Identify which cell holds the provided text, then report its (X, Y) central coordinate. 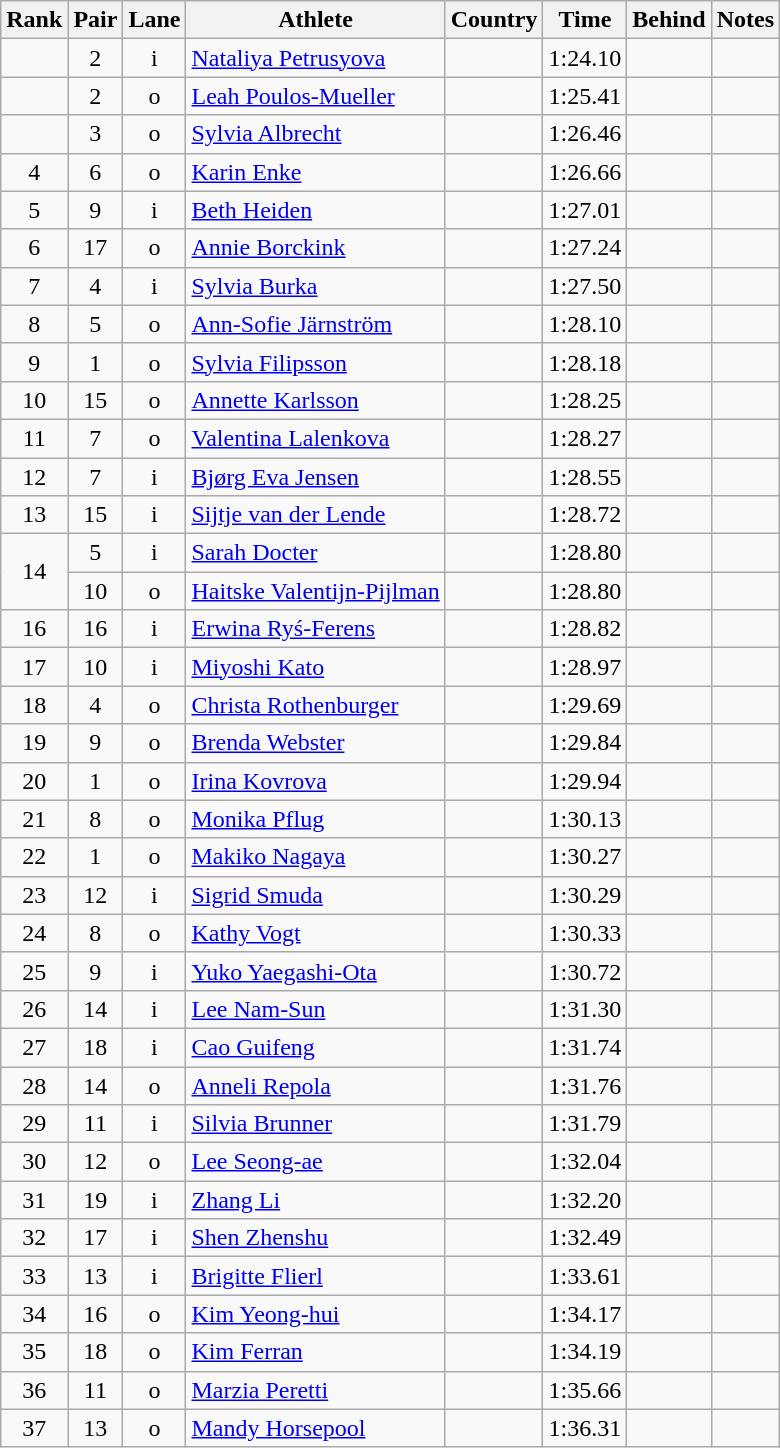
1:26.46 (585, 134)
Erwina Ryś-Ferens (316, 629)
1:27.24 (585, 248)
1:31.79 (585, 1124)
Annie Borckink (316, 248)
1:28.18 (585, 362)
Ann-Sofie Järnström (316, 324)
1:35.66 (585, 1390)
Shen Zhenshu (316, 1238)
1:25.41 (585, 96)
Valentina Lalenkova (316, 438)
1:31.30 (585, 1009)
Pair (96, 20)
21 (34, 819)
1:31.76 (585, 1085)
Notes (745, 20)
Brigitte Flierl (316, 1276)
Makiko Nagaya (316, 857)
1:34.17 (585, 1314)
Zhang Li (316, 1200)
1:28.72 (585, 515)
1:28.55 (585, 477)
1:30.29 (585, 895)
Sylvia Burka (316, 286)
1:24.10 (585, 58)
34 (34, 1314)
Mandy Horsepool (316, 1428)
Athlete (316, 20)
Annette Karlsson (316, 400)
Karin Enke (316, 172)
Irina Kovrova (316, 781)
Sylvia Filipsson (316, 362)
Anneli Repola (316, 1085)
1:27.50 (585, 286)
Lane (154, 20)
36 (34, 1390)
35 (34, 1352)
Sigrid Smuda (316, 895)
29 (34, 1124)
1:28.25 (585, 400)
22 (34, 857)
28 (34, 1085)
1:29.94 (585, 781)
1:27.01 (585, 210)
1:29.69 (585, 705)
Time (585, 20)
Bjørg Eva Jensen (316, 477)
Sarah Docter (316, 553)
1:26.66 (585, 172)
32 (34, 1238)
20 (34, 781)
Behind (669, 20)
1:31.74 (585, 1047)
24 (34, 933)
Miyoshi Kato (316, 667)
Lee Seong-ae (316, 1162)
1:34.19 (585, 1352)
Rank (34, 20)
Kathy Vogt (316, 933)
Kim Ferran (316, 1352)
Haitske Valentijn-Pijlman (316, 591)
Yuko Yaegashi-Ota (316, 971)
Sijtje van der Lende (316, 515)
Cao Guifeng (316, 1047)
25 (34, 971)
33 (34, 1276)
1:30.72 (585, 971)
Monika Pflug (316, 819)
3 (96, 134)
1:32.49 (585, 1238)
1:32.04 (585, 1162)
Brenda Webster (316, 743)
Nataliya Petrusyova (316, 58)
Silvia Brunner (316, 1124)
1:30.13 (585, 819)
30 (34, 1162)
1:32.20 (585, 1200)
Sylvia Albrecht (316, 134)
26 (34, 1009)
37 (34, 1428)
Country (494, 20)
1:30.27 (585, 857)
1:28.10 (585, 324)
Marzia Peretti (316, 1390)
1:28.27 (585, 438)
1:30.33 (585, 933)
1:33.61 (585, 1276)
1:28.97 (585, 667)
1:28.82 (585, 629)
Kim Yeong-hui (316, 1314)
Beth Heiden (316, 210)
1:29.84 (585, 743)
Lee Nam-Sun (316, 1009)
Leah Poulos-Mueller (316, 96)
1:36.31 (585, 1428)
23 (34, 895)
31 (34, 1200)
27 (34, 1047)
Christa Rothenburger (316, 705)
